Return the (x, y) coordinate for the center point of the cell that contains the specified text.  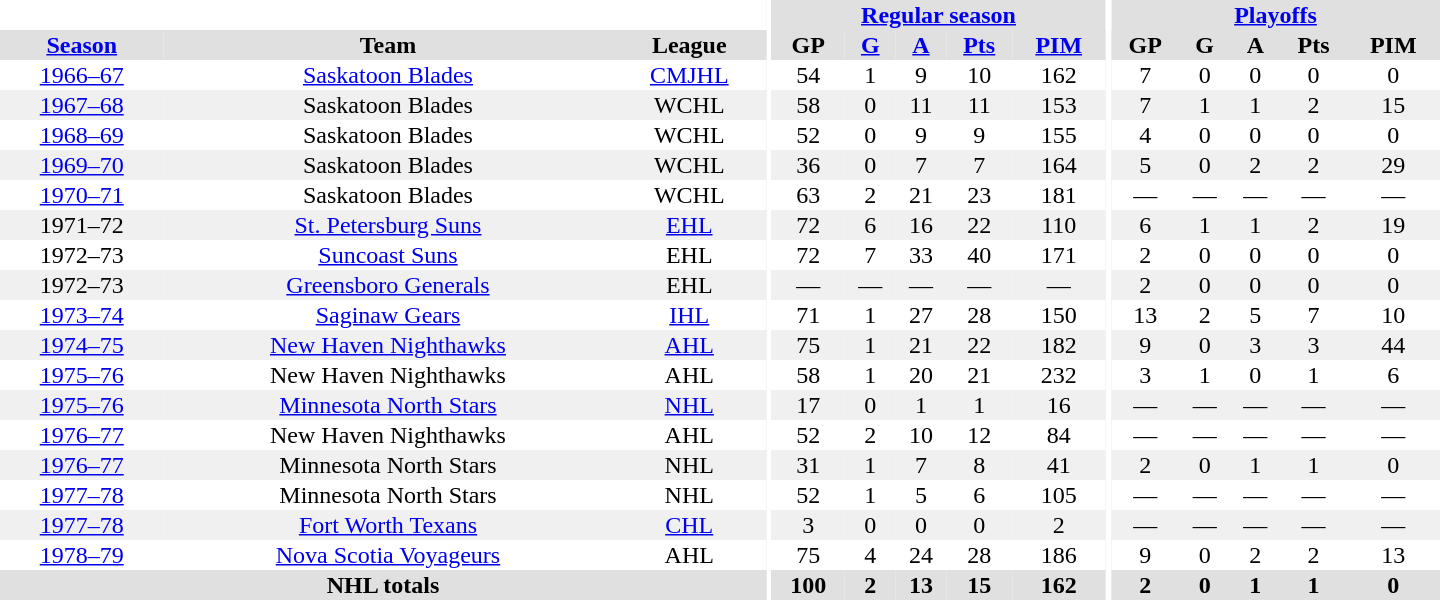
St. Petersburg Suns (388, 225)
Saginaw Gears (388, 315)
84 (1058, 435)
1978–79 (82, 555)
27 (922, 315)
23 (979, 195)
24 (922, 555)
1973–74 (82, 315)
36 (808, 165)
Suncoast Suns (388, 255)
232 (1058, 375)
CHL (688, 525)
63 (808, 195)
110 (1058, 225)
Regular season (939, 15)
CMJHL (688, 75)
19 (1393, 225)
1969–70 (82, 165)
Season (82, 45)
41 (1058, 465)
1967–68 (82, 105)
31 (808, 465)
1968–69 (82, 135)
1966–67 (82, 75)
182 (1058, 345)
153 (1058, 105)
186 (1058, 555)
1970–71 (82, 195)
NHL totals (383, 585)
1971–72 (82, 225)
20 (922, 375)
71 (808, 315)
Fort Worth Texans (388, 525)
171 (1058, 255)
1974–75 (82, 345)
155 (1058, 135)
17 (808, 405)
29 (1393, 165)
12 (979, 435)
IHL (688, 315)
Playoffs (1276, 15)
League (688, 45)
105 (1058, 495)
150 (1058, 315)
Team (388, 45)
181 (1058, 195)
44 (1393, 345)
Nova Scotia Voyageurs (388, 555)
Greensboro Generals (388, 285)
40 (979, 255)
33 (922, 255)
100 (808, 585)
164 (1058, 165)
54 (808, 75)
8 (979, 465)
